From the cell containing the given text, extract its center point as (X, Y) coordinate. 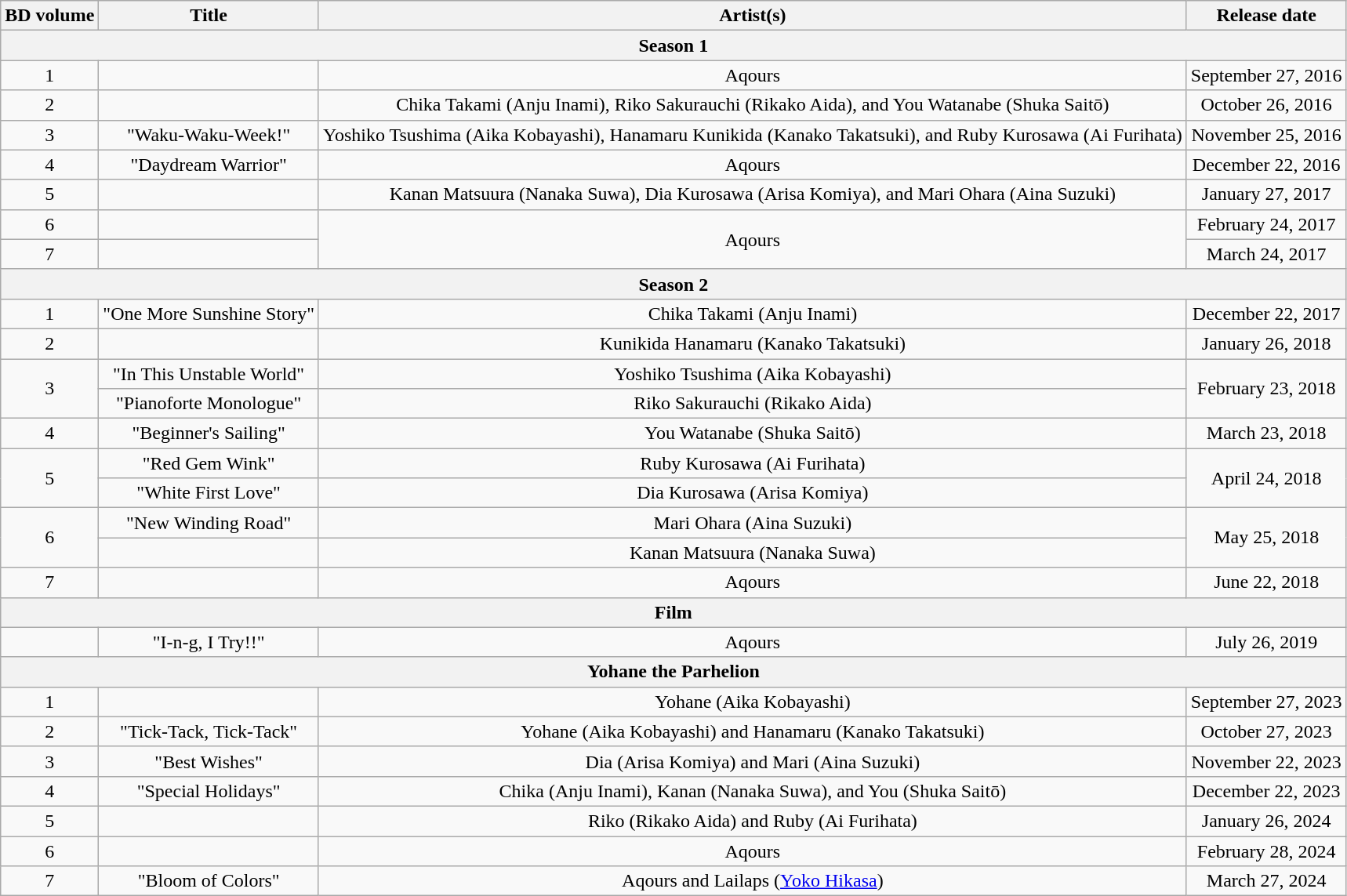
July 26, 2019 (1266, 642)
"Best Wishes" (209, 761)
"I-n-g, I Try!!" (209, 642)
Kanan Matsuura (Nanaka Suwa), Dia Kurosawa (Arisa Komiya), and Mari Ohara (Aina Suzuki) (753, 194)
Chika Takami (Anju Inami) (753, 314)
Chika Takami (Anju Inami), Riko Sakurauchi (Rikako Aida), and You Watanabe (Shuka Saitō) (753, 105)
Title (209, 16)
October 27, 2023 (1266, 731)
September 27, 2023 (1266, 702)
Yohane the Parhelion (673, 672)
"Beginner's Sailing" (209, 433)
"Tick-Tack, Tick-Tack" (209, 731)
Yohane (Aika Kobayashi) (753, 702)
"White First Love" (209, 493)
Yohane (Aika Kobayashi) and Hanamaru (Kanako Takatsuki) (753, 731)
September 27, 2016 (1266, 75)
June 22, 2018 (1266, 582)
"One More Sunshine Story" (209, 314)
Yoshiko Tsushima (Aika Kobayashi) (753, 374)
Dia (Arisa Komiya) and Mari (Aina Suzuki) (753, 761)
February 23, 2018 (1266, 389)
January 27, 2017 (1266, 194)
Release date (1266, 16)
Aqours and Lailaps (Yoko Hikasa) (753, 881)
"Red Gem Wink" (209, 463)
Dia Kurosawa (Arisa Komiya) (753, 493)
February 28, 2024 (1266, 851)
Kanan Matsuura (Nanaka Suwa) (753, 553)
Film (673, 612)
Riko (Rikako Aida) and Ruby (Ai Furihata) (753, 821)
Kunikida Hanamaru (Kanako Takatsuki) (753, 343)
"New Winding Road" (209, 523)
March 23, 2018 (1266, 433)
"Pianoforte Monologue" (209, 404)
You Watanabe (Shuka Saitō) (753, 433)
"In This Unstable World" (209, 374)
February 24, 2017 (1266, 224)
BD volume (50, 16)
"Waku-Waku-Week!" (209, 135)
March 27, 2024 (1266, 881)
Season 2 (673, 284)
"Special Holidays" (209, 791)
December 22, 2023 (1266, 791)
Yoshiko Tsushima (Aika Kobayashi), Hanamaru Kunikida (Kanako Takatsuki), and Ruby Kurosawa (Ai Furihata) (753, 135)
Mari Ohara (Aina Suzuki) (753, 523)
November 25, 2016 (1266, 135)
January 26, 2024 (1266, 821)
March 24, 2017 (1266, 254)
Season 1 (673, 45)
Chika (Anju Inami), Kanan (Nanaka Suwa), and You (Shuka Saitō) (753, 791)
November 22, 2023 (1266, 761)
"Daydream Warrior" (209, 165)
Riko Sakurauchi (Rikako Aida) (753, 404)
"Bloom of Colors" (209, 881)
October 26, 2016 (1266, 105)
December 22, 2017 (1266, 314)
May 25, 2018 (1266, 538)
Ruby Kurosawa (Ai Furihata) (753, 463)
January 26, 2018 (1266, 343)
April 24, 2018 (1266, 478)
December 22, 2016 (1266, 165)
Artist(s) (753, 16)
